Scan for the cell matching the given text and deliver its [x, y] coordinate at center. 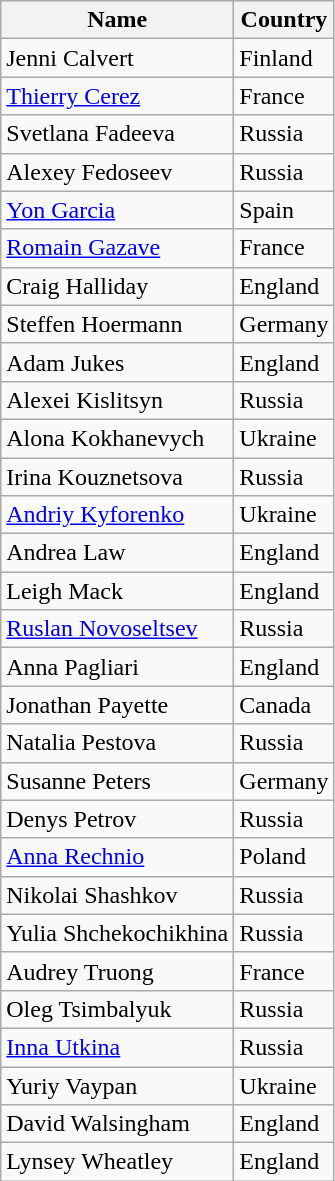
Anna Pagliari [118, 667]
Nikolai Shashkov [118, 895]
Andrea Law [118, 553]
Poland [284, 857]
Canada [284, 705]
Anna Rechnio [118, 857]
Jenni Calvert [118, 58]
David Walsingham [118, 1124]
Thierry Cerez [118, 96]
Spain [284, 210]
Inna Utkina [118, 1047]
Svetlana Fadeeva [118, 134]
Ruslan Novoseltsev [118, 629]
Alexei Kislitsyn [118, 400]
Lynsey Wheatley [118, 1162]
Name [118, 20]
Denys Petrov [118, 819]
Steffen Hoermann [118, 324]
Alona Kokhanevych [118, 438]
Oleg Tsimbalyuk [118, 1009]
Finland [284, 58]
Yuriy Vaypan [118, 1085]
Alexey Fedoseev [118, 172]
Romain Gazave [118, 248]
Yon Garcia [118, 210]
Irina Kouznetsova [118, 477]
Andriy Kyforenko [118, 515]
Craig Halliday [118, 286]
Country [284, 20]
Susanne Peters [118, 781]
Yulia Shchekochikhina [118, 933]
Audrey Truong [118, 971]
Jonathan Payette [118, 705]
Natalia Pestova [118, 743]
Adam Jukes [118, 362]
Leigh Mack [118, 591]
